Pinpoint the cell where the given text exists, returning its (x, y) midpoint coordinate. 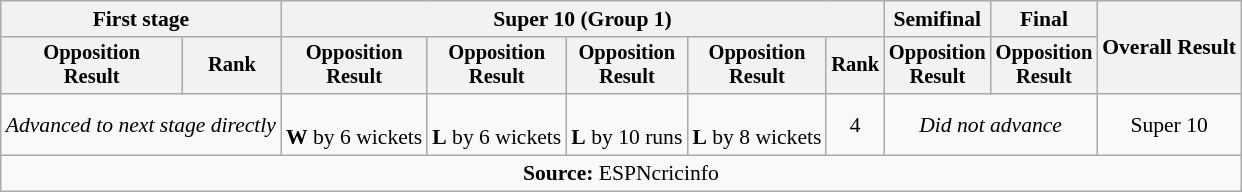
Super 10 (1169, 124)
L by 8 wickets (756, 124)
Advanced to next stage directly (141, 124)
First stage (141, 19)
L by 6 wickets (496, 124)
4 (855, 124)
Final (1044, 19)
L by 10 runs (626, 124)
Semifinal (938, 19)
Did not advance (990, 124)
W by 6 wickets (354, 124)
Overall Result (1169, 48)
Super 10 (Group 1) (582, 19)
Source: ESPNcricinfo (621, 174)
